Provide the [X, Y] coordinate of the cell's center where the given text is located.  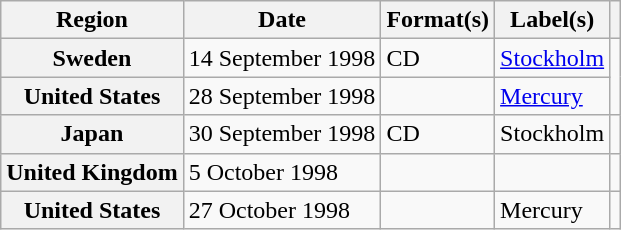
Region [92, 20]
Japan [92, 134]
Format(s) [438, 20]
14 September 1998 [282, 58]
Date [282, 20]
28 September 1998 [282, 96]
Sweden [92, 58]
5 October 1998 [282, 172]
Label(s) [552, 20]
30 September 1998 [282, 134]
27 October 1998 [282, 210]
United Kingdom [92, 172]
